Capture the cell that displays the provided text and extract its [x, y] central coordinate. 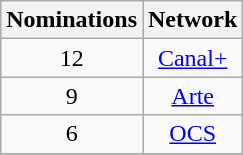
OCS [192, 134]
9 [72, 96]
12 [72, 58]
6 [72, 134]
Network [192, 20]
Canal+ [192, 58]
Arte [192, 96]
Nominations [72, 20]
